Pinpoint the cell where the given text exists, returning its [X, Y] midpoint coordinate. 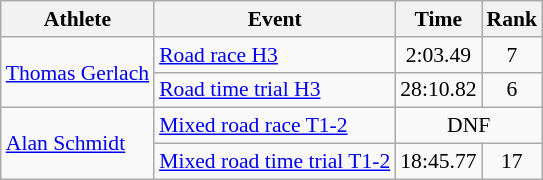
Rank [512, 19]
17 [512, 162]
Thomas Gerlach [78, 72]
Road time trial H3 [274, 90]
7 [512, 55]
Event [274, 19]
Alan Schmidt [78, 144]
Athlete [78, 19]
Time [438, 19]
Road race H3 [274, 55]
6 [512, 90]
Mixed road time trial T1-2 [274, 162]
28:10.82 [438, 90]
DNF [468, 126]
18:45.77 [438, 162]
Mixed road race T1-2 [274, 126]
2:03.49 [438, 55]
